Return [X, Y] of the center of cell containing provided text 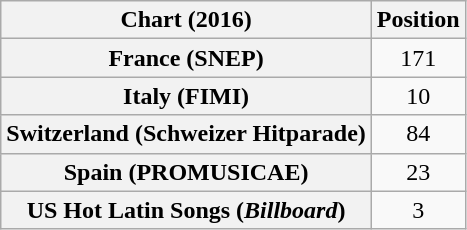
171 [418, 58]
23 [418, 172]
84 [418, 134]
US Hot Latin Songs (Billboard) [186, 210]
France (SNEP) [186, 58]
3 [418, 210]
Italy (FIMI) [186, 96]
Switzerland (Schweizer Hitparade) [186, 134]
Spain (PROMUSICAE) [186, 172]
Chart (2016) [186, 20]
10 [418, 96]
Position [418, 20]
